Pinpoint the cell where the given text exists, returning its (X, Y) midpoint coordinate. 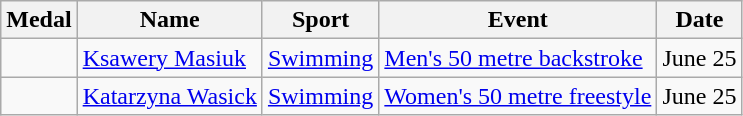
Women's 50 metre freestyle (518, 96)
Event (518, 20)
Katarzyna Wasick (170, 96)
Date (700, 20)
Medal (39, 20)
Men's 50 metre backstroke (518, 58)
Sport (320, 20)
Name (170, 20)
Ksawery Masiuk (170, 58)
